Capture the cell that displays the provided text and extract its (x, y) central coordinate. 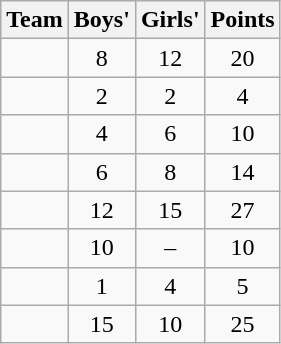
20 (242, 58)
– (170, 248)
25 (242, 324)
Boys' (102, 20)
Girls' (170, 20)
Points (242, 20)
27 (242, 210)
14 (242, 172)
Team (35, 20)
1 (102, 286)
5 (242, 286)
